For the text-containing cell, return its midpoint in [X, Y] coordinate format. 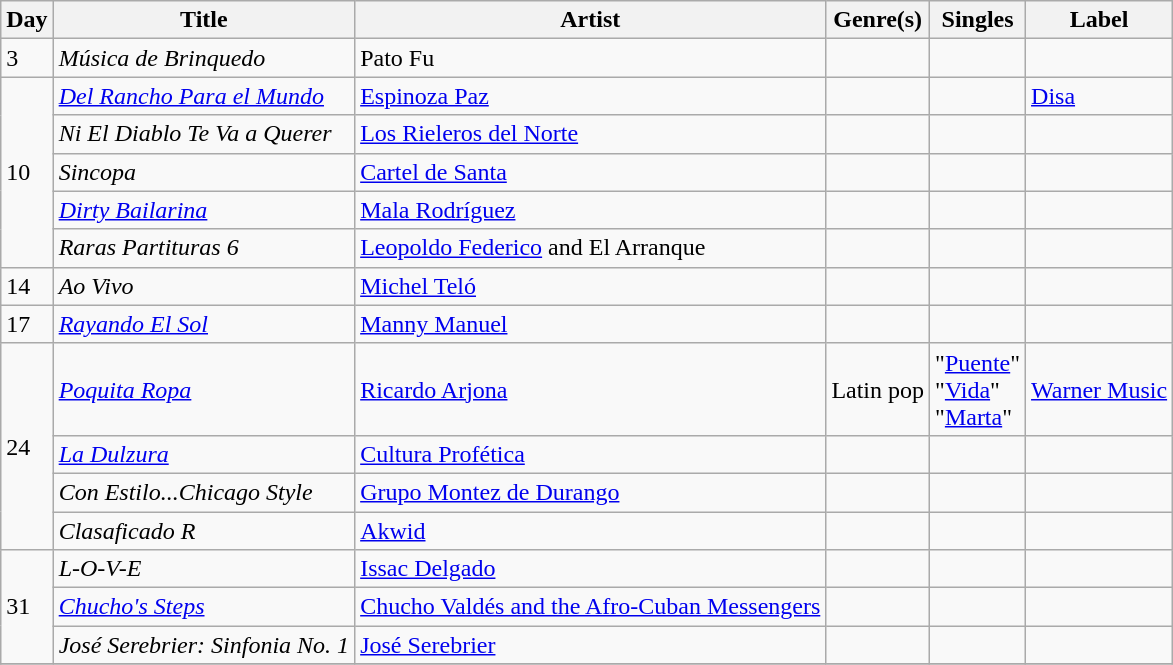
Raras Partituras 6 [204, 248]
Cultura Profética [590, 454]
Day [27, 20]
Los Rieleros del Norte [590, 134]
Genre(s) [878, 20]
Sincopa [204, 172]
Chucho Valdés and the Afro-Cuban Messengers [590, 607]
L-O-V-E [204, 569]
"Puente""Vida""Marta" [978, 389]
Warner Music [1100, 389]
17 [27, 324]
Leopoldo Federico and El Arranque [590, 248]
Michel Teló [590, 286]
José Serebrier: Sinfonia No. 1 [204, 645]
Artist [590, 20]
Akwid [590, 531]
Title [204, 20]
Ni El Diablo Te Va a Querer [204, 134]
Clasaficado R [204, 531]
Issac Delgado [590, 569]
Dirty Bailarina [204, 210]
Con Estilo...Chicago Style [204, 492]
Latin pop [878, 389]
Pato Fu [590, 58]
Mala Rodríguez [590, 210]
Del Rancho Para el Mundo [204, 96]
Espinoza Paz [590, 96]
24 [27, 446]
Ao Vivo [204, 286]
Ricardo Arjona [590, 389]
Manny Manuel [590, 324]
31 [27, 607]
14 [27, 286]
Chucho's Steps [204, 607]
Rayando El Sol [204, 324]
Singles [978, 20]
Cartel de Santa [590, 172]
Poquita Ropa [204, 389]
Música de Brinquedo [204, 58]
Disa [1100, 96]
10 [27, 172]
La Dulzura [204, 454]
José Serebrier [590, 645]
3 [27, 58]
Label [1100, 20]
Grupo Montez de Durango [590, 492]
